For the text-containing cell, return its midpoint in (X, Y) coordinate format. 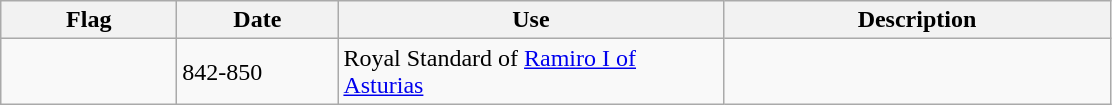
Description (917, 20)
Date (258, 20)
Flag (89, 20)
Royal Standard of Ramiro I of Asturias (531, 72)
842-850 (258, 72)
Use (531, 20)
